Scan for the cell matching the given text and deliver its (x, y) coordinate at center. 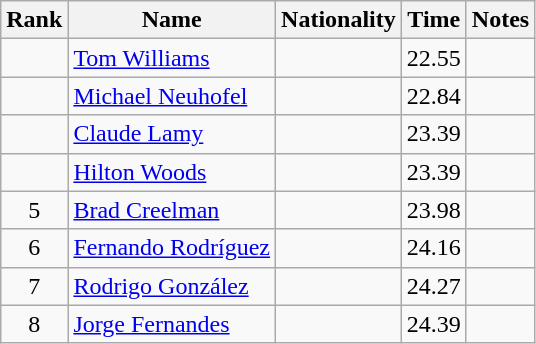
5 (34, 210)
7 (34, 286)
8 (34, 324)
Rodrigo González (172, 286)
Jorge Fernandes (172, 324)
Claude Lamy (172, 134)
Fernando Rodríguez (172, 248)
24.39 (434, 324)
Notes (500, 20)
Michael Neuhofel (172, 96)
22.55 (434, 58)
24.16 (434, 248)
Nationality (339, 20)
Name (172, 20)
Tom Williams (172, 58)
24.27 (434, 286)
Rank (34, 20)
23.98 (434, 210)
Hilton Woods (172, 172)
22.84 (434, 96)
Brad Creelman (172, 210)
6 (34, 248)
Time (434, 20)
